Search for the cell housing the specified text and yield its (x, y) center coordinate. 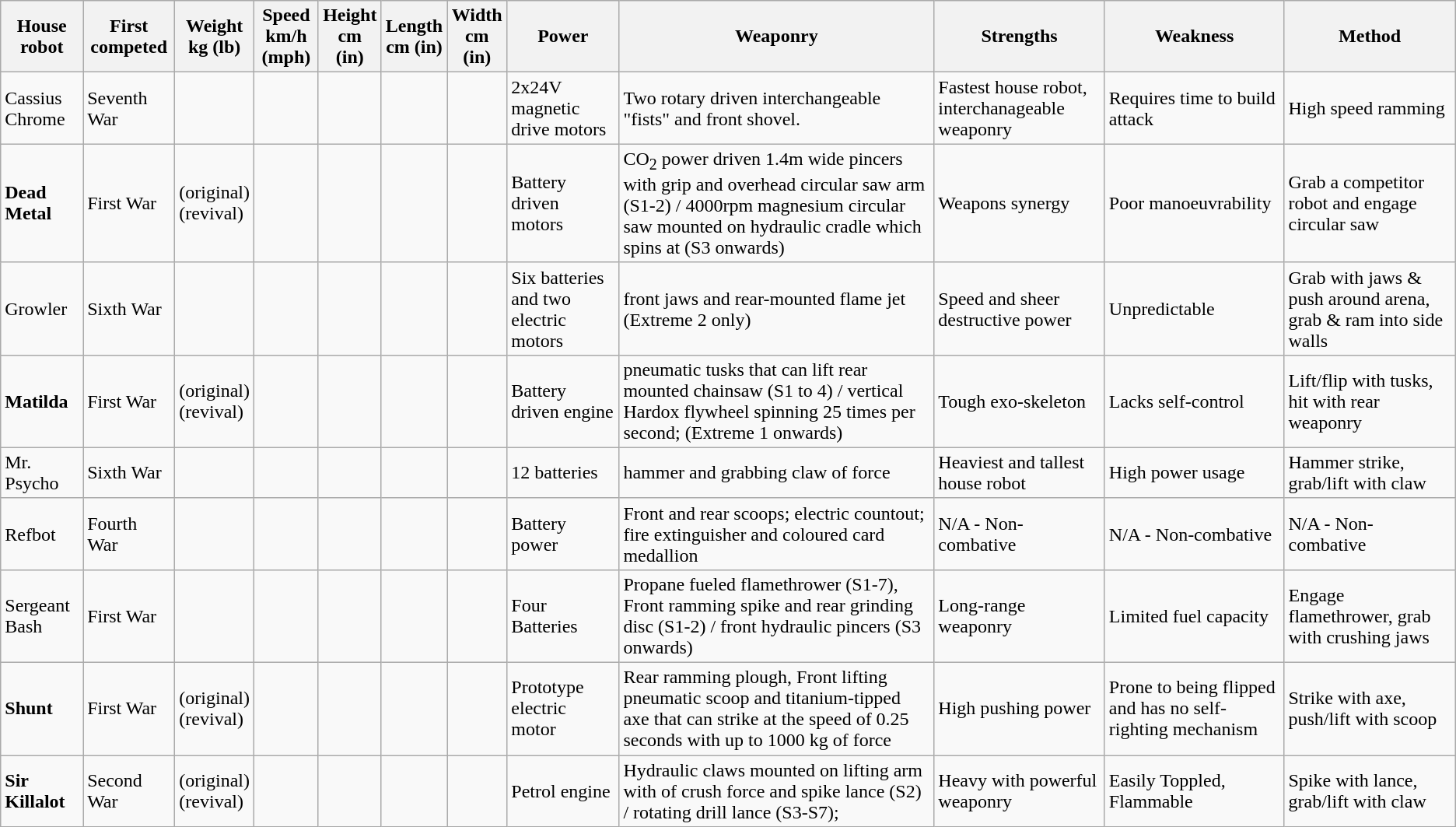
Weight kg (lb) (215, 37)
Power (563, 37)
Speed km/h (mph) (286, 37)
Speed and sheer destructive power (1019, 308)
Long-range weaponry (1019, 616)
Battery power (563, 534)
pneumatic tusks that can lift rear mounted chainsaw (S1 to 4) / vertical Hardox flywheel spinning 25 times per second; (Extreme 1 onwards) (776, 401)
Width cm (in) (478, 37)
Heaviest and tallest house robot (1019, 473)
Fourth War (129, 534)
Seventh War (129, 108)
Prototype electric motor (563, 710)
Requires time to build attack (1195, 108)
Growler (42, 308)
Fastest house robot, interchanageable weaponry (1019, 108)
Poor manoeuvrability (1195, 203)
Sergeant Bash (42, 616)
Weakness (1195, 37)
hammer and grabbing claw of force (776, 473)
Hydraulic claws mounted on lifting arm with of crush force and spike lance (S2) / rotating drill lance (S3-S7); (776, 791)
Grab a competitor robot and engage circular saw (1370, 203)
Front and rear scoops; electric countout; fire extinguisher and coloured card medallion (776, 534)
Strike with axe, push/lift with scoop (1370, 710)
Engage flamethrower, grab with crushing jaws (1370, 616)
Battery driven motors (563, 203)
Four Batteries (563, 616)
Cassius Chrome (42, 108)
Weaponry (776, 37)
2x24V magnetic drive motors (563, 108)
First competed (129, 37)
Matilda (42, 401)
Lacks self-control (1195, 401)
Sir Killalot (42, 791)
Two rotary driven interchangeable "fists" and front shovel. (776, 108)
High power usage (1195, 473)
House robot (42, 37)
Rear ramming plough, Front lifting pneumatic scoop and titanium-tipped axe that can strike at the speed of 0.25 seconds with up to 1000 kg of force (776, 710)
front jaws and rear-mounted flame jet (Extreme 2 only) (776, 308)
Propane fueled flamethrower (S1-7), Front ramming spike and rear grinding disc (S1-2) / front hydraulic pincers (S3 onwards) (776, 616)
Shunt (42, 710)
Battery driven engine (563, 401)
Prone to being flipped and has no self-righting mechanism (1195, 710)
Lift/flip with tusks, hit with rear weaponry (1370, 401)
Easily Toppled, Flammable (1195, 791)
Unpredictable (1195, 308)
Limited fuel capacity (1195, 616)
Hammer strike, grab/lift with claw (1370, 473)
Grab with jaws & push around arena, grab & ram into side walls (1370, 308)
High speed ramming (1370, 108)
High pushing power (1019, 710)
Method (1370, 37)
Height cm (in) (350, 37)
Petrol engine (563, 791)
Weapons synergy (1019, 203)
Dead Metal (42, 203)
Strengths (1019, 37)
Second War (129, 791)
Refbot (42, 534)
Length cm (in) (414, 37)
Mr. Psycho (42, 473)
12 batteries (563, 473)
Tough exo-skeleton (1019, 401)
Six batteries and two electric motors (563, 308)
Heavy with powerful weaponry (1019, 791)
Spike with lance, grab/lift with claw (1370, 791)
